Provide the [X, Y] coordinate of the cell's center where the given text is located.  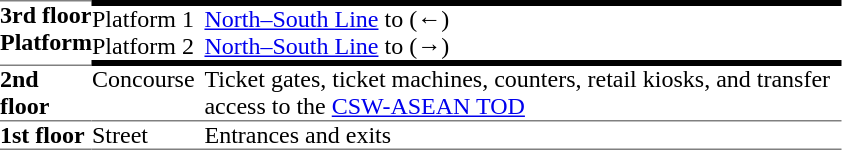
1st floor [46, 136]
Entrances and exits [523, 136]
3rd floorPlatform [46, 33]
Ticket gates, ticket machines, counters, retail kiosks, and transfer access to the CSW-ASEAN TOD [523, 94]
Platform 1 [148, 20]
2nd floor [46, 94]
North–South Line to (←) [523, 20]
Platform 2 [148, 46]
Concourse [148, 94]
North–South Line to (→) [523, 46]
Street [148, 136]
